For the text-containing cell, return its midpoint in (X, Y) coordinate format. 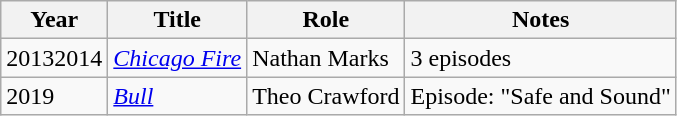
Notes (540, 20)
20132014 (54, 58)
Episode: "Safe and Sound" (540, 96)
Bull (178, 96)
Title (178, 20)
Theo Crawford (326, 96)
Year (54, 20)
Chicago Fire (178, 58)
Nathan Marks (326, 58)
3 episodes (540, 58)
Role (326, 20)
2019 (54, 96)
